Scan for the cell matching the given text and deliver its (x, y) coordinate at center. 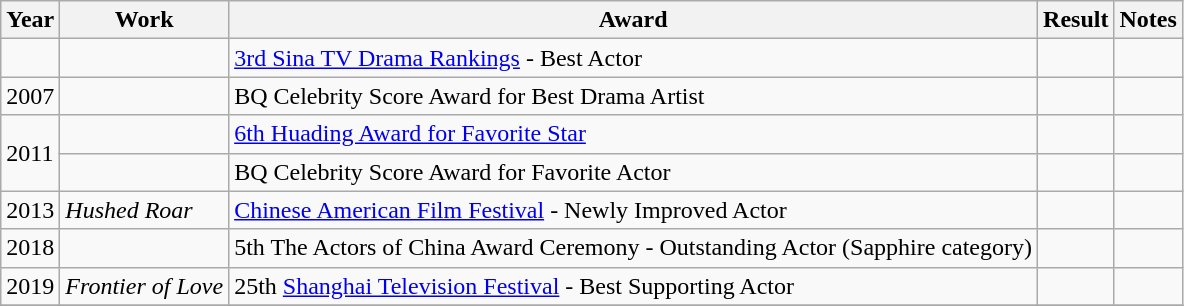
25th Shanghai Television Festival - Best Supporting Actor (634, 286)
Chinese American Film Festival - Newly Improved Actor (634, 210)
2011 (30, 153)
Notes (1148, 20)
2019 (30, 286)
BQ Celebrity Score Award for Best Drama Artist (634, 96)
Award (634, 20)
Hushed Roar (144, 210)
3rd Sina TV Drama Rankings - Best Actor (634, 58)
Frontier of Love (144, 286)
2007 (30, 96)
Result (1076, 20)
BQ Celebrity Score Award for Favorite Actor (634, 172)
6th Huading Award for Favorite Star (634, 134)
2013 (30, 210)
5th The Actors of China Award Ceremony - Outstanding Actor (Sapphire category) (634, 248)
Work (144, 20)
2018 (30, 248)
Year (30, 20)
